Return (X, Y) of the center of cell containing provided text 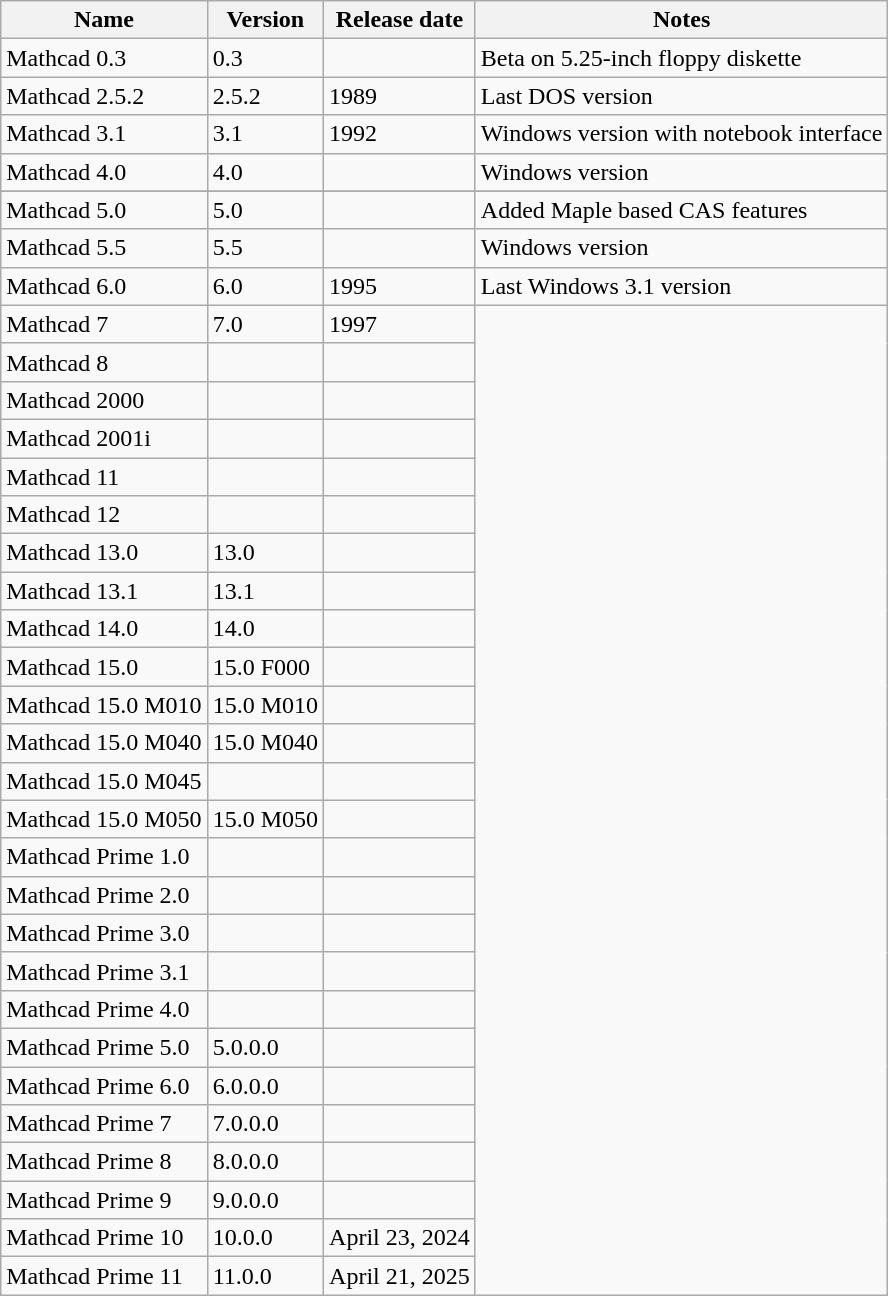
Mathcad 14.0 (104, 629)
Mathcad Prime 3.1 (104, 971)
Mathcad 2000 (104, 400)
Mathcad 15.0 M010 (104, 705)
15.0 F000 (265, 667)
Mathcad 3.1 (104, 134)
Version (265, 20)
15.0 M050 (265, 819)
Mathcad Prime 11 (104, 1276)
Mathcad 15.0 M040 (104, 743)
5.0.0.0 (265, 1047)
Mathcad 2001i (104, 438)
Mathcad 5.0 (104, 210)
Beta on 5.25-inch floppy diskette (682, 58)
14.0 (265, 629)
6.0.0.0 (265, 1085)
April 21, 2025 (400, 1276)
Mathcad 0.3 (104, 58)
Mathcad 15.0 M045 (104, 781)
Release date (400, 20)
Mathcad 12 (104, 515)
7.0.0.0 (265, 1124)
3.1 (265, 134)
Mathcad 7 (104, 324)
Mathcad 2.5.2 (104, 96)
Mathcad Prime 9 (104, 1200)
Mathcad 5.5 (104, 248)
Added Maple based CAS features (682, 210)
Mathcad Prime 2.0 (104, 895)
Mathcad 8 (104, 362)
1997 (400, 324)
Mathcad Prime 7 (104, 1124)
Mathcad 15.0 (104, 667)
5.5 (265, 248)
Mathcad 6.0 (104, 286)
Mathcad 4.0 (104, 172)
2.5.2 (265, 96)
1989 (400, 96)
11.0.0 (265, 1276)
9.0.0.0 (265, 1200)
Mathcad Prime 5.0 (104, 1047)
1995 (400, 286)
0.3 (265, 58)
Notes (682, 20)
Mathcad 15.0 M050 (104, 819)
13.0 (265, 553)
6.0 (265, 286)
Name (104, 20)
Mathcad 13.0 (104, 553)
1992 (400, 134)
13.1 (265, 591)
Mathcad 11 (104, 477)
Mathcad 13.1 (104, 591)
Last DOS version (682, 96)
10.0.0 (265, 1238)
Mathcad Prime 1.0 (104, 857)
April 23, 2024 (400, 1238)
15.0 M010 (265, 705)
15.0 M040 (265, 743)
Mathcad Prime 6.0 (104, 1085)
7.0 (265, 324)
Mathcad Prime 4.0 (104, 1009)
Last Windows 3.1 version (682, 286)
5.0 (265, 210)
Mathcad Prime 10 (104, 1238)
Mathcad Prime 3.0 (104, 933)
Windows version with notebook interface (682, 134)
4.0 (265, 172)
8.0.0.0 (265, 1162)
Mathcad Prime 8 (104, 1162)
